Detect which cell encompasses the target text, then output its (x, y) center coordinate. 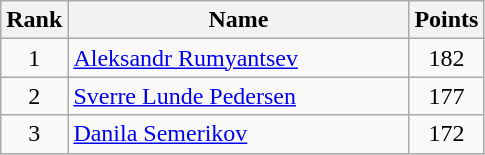
2 (34, 96)
Name (238, 20)
Aleksandr Rumyantsev (238, 58)
182 (446, 58)
172 (446, 134)
Points (446, 20)
Sverre Lunde Pedersen (238, 96)
177 (446, 96)
1 (34, 58)
3 (34, 134)
Danila Semerikov (238, 134)
Rank (34, 20)
